Extract the [X, Y] coordinate from the center of the cell holding the provided text.  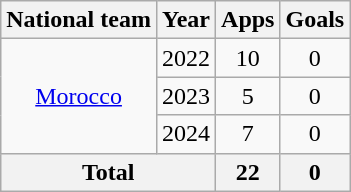
Total [108, 172]
Morocco [79, 96]
Goals [315, 20]
2023 [186, 96]
5 [248, 96]
National team [79, 20]
7 [248, 134]
2022 [186, 58]
Year [186, 20]
Apps [248, 20]
22 [248, 172]
10 [248, 58]
2024 [186, 134]
